Extract the [x, y] coordinate from the center of the cell holding the provided text.  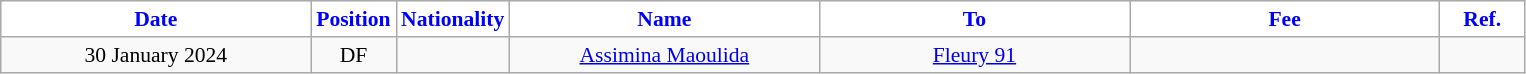
Fee [1285, 19]
30 January 2024 [156, 55]
Name [664, 19]
Ref. [1482, 19]
Fleury 91 [974, 55]
Position [354, 19]
DF [354, 55]
To [974, 19]
Nationality [452, 19]
Date [156, 19]
Assimina Maoulida [664, 55]
